Scan for the cell matching the given text and deliver its [x, y] coordinate at center. 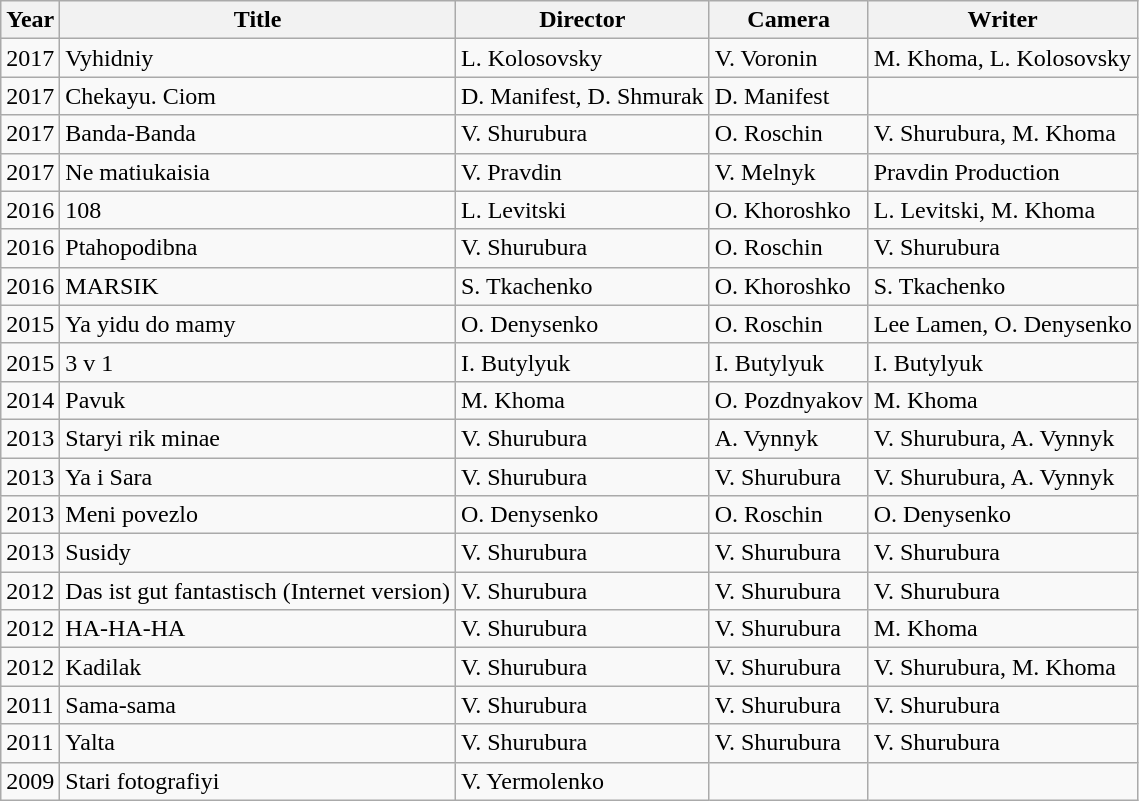
2009 [30, 781]
3 v 1 [258, 362]
Chekayu. Ciom [258, 96]
Ya yidu do mamy [258, 324]
Lee Lamen, O. Denysenko [1002, 324]
L. Kolosovsky [582, 58]
MARSIK [258, 286]
Das ist gut fantastisch (Internet version) [258, 591]
Year [30, 20]
2014 [30, 400]
Ptahopodibna [258, 248]
Writer [1002, 20]
M. Khoma, L. Kolosovsky [1002, 58]
V. Melnyk [788, 172]
A. Vynnyk [788, 438]
Meni povezlo [258, 515]
Pravdin Production [1002, 172]
Susidy [258, 553]
V. Pravdin [582, 172]
D. Manifest [788, 96]
O. Pozdnyakov [788, 400]
Stari fotografiyi [258, 781]
Kadilak [258, 667]
Ya i Sara [258, 477]
Director [582, 20]
L. Levitski [582, 210]
Pavuk [258, 400]
Banda-Banda [258, 134]
HA-HA-HA [258, 629]
Ne matiukaisia [258, 172]
Camera [788, 20]
Yalta [258, 743]
Title [258, 20]
Staryi rik minae [258, 438]
Vyhidniy [258, 58]
V. Yermolenko [582, 781]
Sama-sama [258, 705]
V. Voronin [788, 58]
D. Manifest, D. Shmurak [582, 96]
108 [258, 210]
L. Levitski, M. Khoma [1002, 210]
